From the cell containing the given text, extract its center point as [X, Y] coordinate. 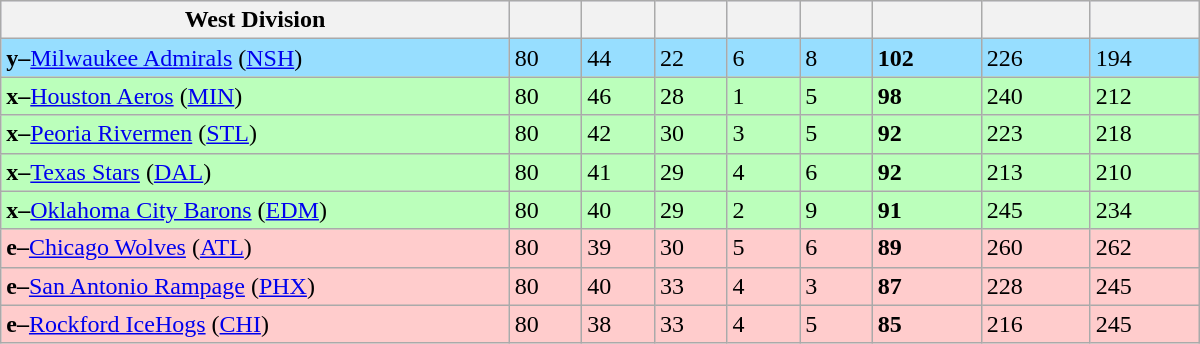
28 [690, 96]
210 [1144, 172]
98 [926, 96]
212 [1144, 96]
22 [690, 58]
41 [618, 172]
44 [618, 58]
228 [1036, 286]
46 [618, 96]
38 [618, 324]
e–Chicago Wolves (ATL) [255, 248]
e–San Antonio Rampage (PHX) [255, 286]
223 [1036, 134]
218 [1144, 134]
x–Houston Aeros (MIN) [255, 96]
240 [1036, 96]
216 [1036, 324]
42 [618, 134]
262 [1144, 248]
y–Milwaukee Admirals (NSH) [255, 58]
West Division [255, 20]
2 [764, 210]
9 [836, 210]
102 [926, 58]
194 [1144, 58]
e–Rockford IceHogs (CHI) [255, 324]
x–Peoria Rivermen (STL) [255, 134]
91 [926, 210]
x–Texas Stars (DAL) [255, 172]
1 [764, 96]
234 [1144, 210]
85 [926, 324]
8 [836, 58]
x–Oklahoma City Barons (EDM) [255, 210]
87 [926, 286]
260 [1036, 248]
226 [1036, 58]
39 [618, 248]
89 [926, 248]
213 [1036, 172]
